Return (x, y) of the center of cell containing provided text 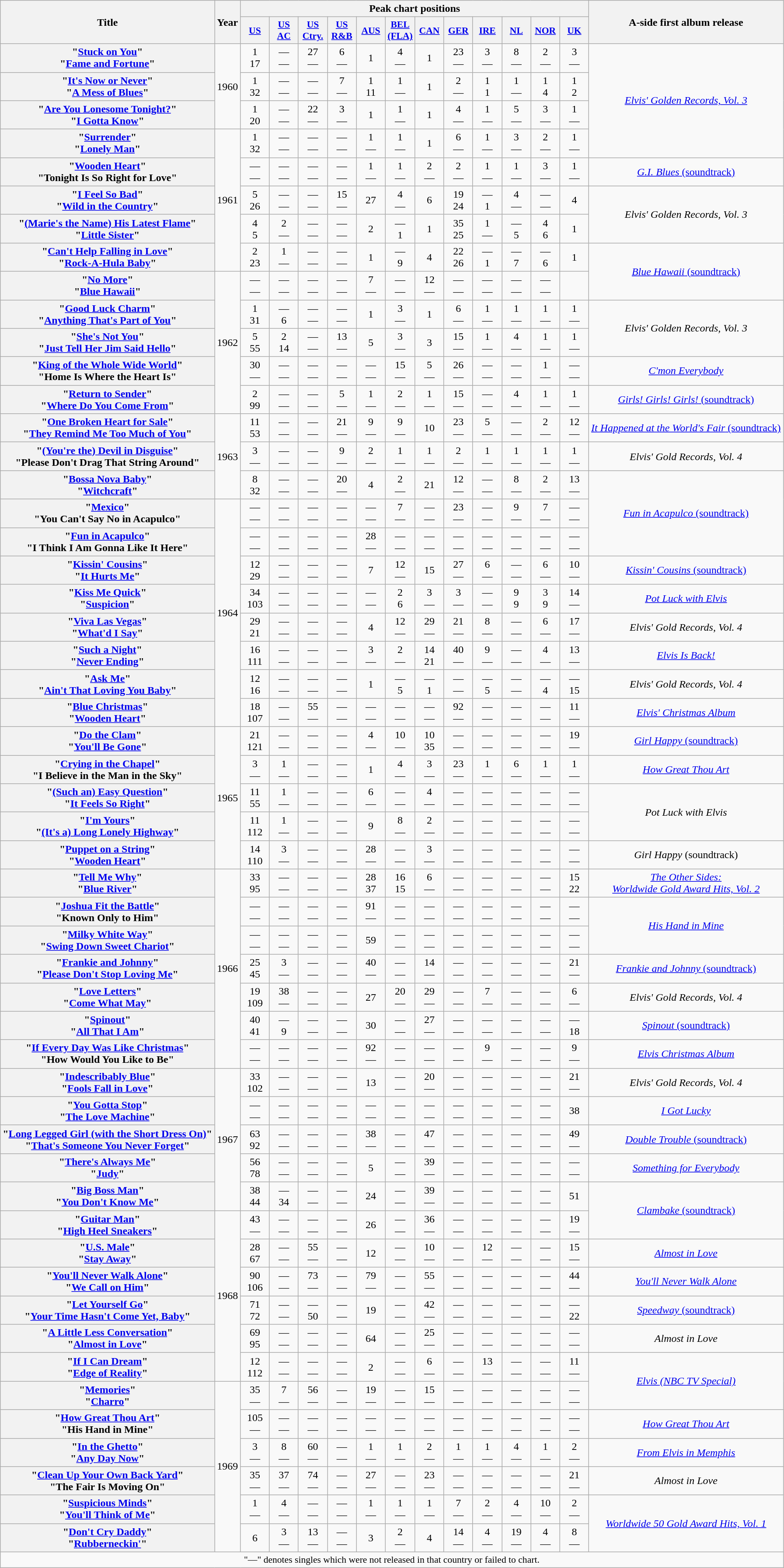
2545 (255, 968)
9 (371, 827)
16111 (255, 655)
Title (108, 22)
64 (371, 1338)
2921 (255, 627)
"Fun in Acapulco""I Think I Am Gonna Like It Here" (108, 541)
Spinout (soundtrack) (686, 1025)
526 (255, 200)
"Bossa Nova Baby""Witchcraft" (108, 485)
14 (545, 87)
2226 (458, 257)
30 (371, 1025)
223 (255, 257)
"Let Yourself Go""Your Time Hasn't Come Yet, Baby" (108, 1310)
"No More""Blue Hawaii" (108, 285)
1035 (429, 741)
19109 (255, 997)
"Memories""Charro" (108, 1395)
"—" denotes singles which were not released in that country or failed to chart. (392, 1560)
Worldwide 50 Gold Award Hits, Vol. 1 (686, 1523)
"A Little Less Conversation""Almost in Love" (108, 1338)
105— (255, 1424)
11 (487, 87)
1960 (227, 87)
USCtry. (313, 31)
G.I. Blues (soundtrack) (686, 171)
1962 (227, 342)
US (255, 31)
Year (227, 22)
21121 (255, 741)
"You Gotta Stop""The Love Machine" (108, 1111)
—15 (574, 684)
"Suspicious Minds""You'll Think of Me" (108, 1509)
UK (574, 31)
43— (255, 1225)
1421 (429, 655)
46 (545, 228)
33102 (255, 1082)
120 (255, 115)
131 (255, 314)
18107 (255, 712)
39 (545, 598)
"Love Letters""Come What May" (108, 997)
"Surrender""Lonely Man" (108, 143)
49— (574, 1139)
1963 (227, 457)
2837 (371, 884)
12112 (255, 1367)
—7 (516, 257)
59 (371, 940)
Peak chart positions (415, 9)
"I'm Yours""(It's a) Long Lonely Highway" (108, 827)
C'mon Everybody (686, 371)
His Hand in Mine (686, 926)
1967 (227, 1139)
Blue Hawaii (soundtrack) (686, 271)
1615 (400, 884)
Elvis Christmas Album (686, 1054)
The Other Sides:Worldwide Gold Award Hits, Vol. 2 (686, 884)
USAC (284, 31)
AUS (371, 31)
GER (458, 31)
Elvis Is Back! (686, 655)
47— (429, 1139)
IRE (487, 31)
7172 (255, 1310)
"There's Always Me""Judy" (108, 1168)
6392 (255, 1139)
"Crying in the Chapel""I Believe in the Man in the Sky" (108, 769)
1153 (255, 428)
90106 (255, 1282)
1155 (255, 798)
10 (429, 428)
"Big Boss Man""You Don't Know Me" (108, 1196)
15 (429, 570)
25— (429, 1338)
555 (255, 343)
CAN (429, 31)
1924 (458, 200)
"(Marie's the Name) His Latest Flame""Little Sister" (108, 228)
"Spinout""All That I Am" (108, 1025)
"How Great Thou Art""His Hand in Mine" (108, 1424)
—50 (313, 1310)
299 (255, 400)
13 (371, 1082)
Elvis' Christmas Album (686, 712)
"If I Can Dream""Edge of Reality" (108, 1367)
17— (574, 627)
"(You're the) Devil in Disguise""Please Don't Drag That String Around" (108, 457)
NL (516, 31)
7 (371, 570)
1966 (227, 968)
1964 (227, 613)
"Good Luck Charm""Anything That's Part of You" (108, 314)
USR&B (342, 31)
"(Such an) Easy Question""It Feels So Right" (108, 798)
—34 (284, 1196)
"Indescribably Blue""Fools Fall in Love" (108, 1082)
"Return to Sender""Where Do You Come From" (108, 400)
5678 (255, 1168)
Clambake (soundtrack) (686, 1210)
"U.S. Male""Stay Away" (108, 1254)
Speedway (soundtrack) (686, 1310)
Double Trouble (soundtrack) (686, 1139)
—4 (545, 684)
From Elvis in Memphis (686, 1452)
"Are You Lonesome Tonight?""I Gotta Know" (108, 115)
"It's Now or Never""A Mess of Blues" (108, 87)
"Guitar Man""High Heel Sneakers" (108, 1225)
You'll Never Walk Alone (686, 1282)
99 (516, 598)
"Can't Help Falling in Love""Rock-A-Hula Baby" (108, 257)
"Such a Night""Never Ending" (108, 655)
26— (458, 371)
22— (313, 115)
"You'll Never Walk Alone""We Call on Him" (108, 1282)
—22 (574, 1310)
1968 (227, 1296)
"Tell Me Why""Blue River" (108, 884)
3844 (255, 1196)
19 (371, 1310)
51 (574, 1196)
"Ask Me""Ain't That Loving You Baby" (108, 684)
"Clean Up Your Own Back Yard""The Fair Is Moving On" (108, 1481)
"Do the Clam""You'll Be Gone" (108, 741)
42— (429, 1310)
214 (284, 343)
3395 (255, 884)
Elvis (NBC TV Special) (686, 1381)
1216 (255, 684)
BEL(FLA) (400, 31)
11112 (255, 827)
1965 (227, 798)
38 (574, 1111)
"I Feel So Bad""Wild in the Country" (108, 200)
21 (429, 485)
"Kissin' Cousins""It Hurts Me" (108, 570)
"One Broken Heart for Sale""They Remind Me Too Much of You" (108, 428)
1522 (574, 884)
"Stuck on You""Fame and Fortune" (108, 58)
45 (255, 228)
79— (371, 1282)
"Puppet on a String""Wooden Heart" (108, 855)
44— (574, 1282)
36— (429, 1225)
"Blue Christmas""Wooden Heart" (108, 712)
56— (313, 1395)
"Milky White Way""Swing Down Sweet Chariot" (108, 940)
Frankie and Johnny (soundtrack) (686, 968)
"King of the Whole Wide World""Home Is Where the Heart Is" (108, 371)
117 (255, 58)
111 (371, 87)
Kissin' Cousins (soundtrack) (686, 570)
Fun in Acapulco (soundtrack) (686, 513)
"Long Legged Girl (with the Short Dress On)""That's Someone You Never Forget" (108, 1139)
14110 (255, 855)
"She's Not You""Just Tell Her Jim Said Hello" (108, 343)
"In the Ghetto""Any Day Now" (108, 1452)
"Wooden Heart""Tonight Is So Right for Love" (108, 171)
"If Every Day Was Like Christmas""How Would You Like to Be" (108, 1054)
1961 (227, 200)
A-side first album release (686, 22)
1229 (255, 570)
832 (255, 485)
60— (313, 1452)
NOR (545, 31)
3525 (458, 228)
"Viva Las Vegas""What'd I Say" (108, 627)
1969 (227, 1467)
"Don't Cry Daddy""Rubberneckin'" (108, 1538)
74— (313, 1481)
Girls! Girls! Girls! (soundtrack) (686, 400)
It Happened at the World's Fair (soundtrack) (686, 428)
Something for Everybody (686, 1168)
4041 (255, 1025)
73— (313, 1282)
2867 (255, 1254)
"Joshua Fit the Battle""Known Only to Him" (108, 911)
"Kiss Me Quick""Suspicion" (108, 598)
91— (371, 911)
I Got Lucky (686, 1111)
—18 (574, 1025)
24 (371, 1196)
"Frankie and Johnny""Please Don't Stop Loving Me" (108, 968)
"Mexico""You Can't Say No in Acapulco" (108, 513)
37— (284, 1481)
6995 (255, 1338)
34103 (255, 598)
30— (255, 371)
